Return (X, Y) of the center of cell containing provided text 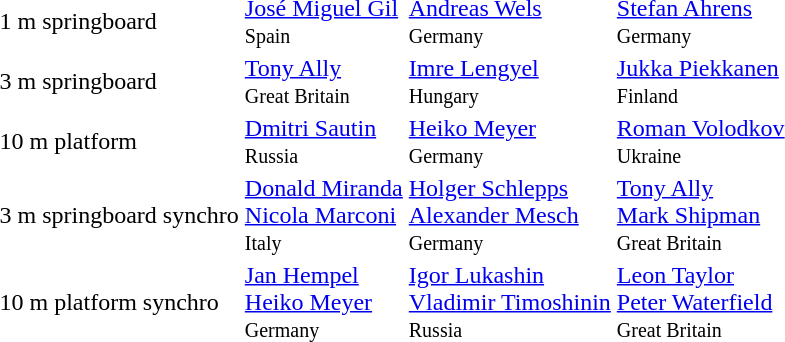
Dmitri SautinRussia (324, 142)
Tony AllyGreat Britain (324, 82)
Donald MirandaNicola MarconiItaly (324, 215)
Imre LengyelHungary (510, 82)
Holger SchleppsAlexander MeschGermany (510, 215)
Heiko MeyerGermany (510, 142)
